From the cell containing the given text, extract its center point as [X, Y] coordinate. 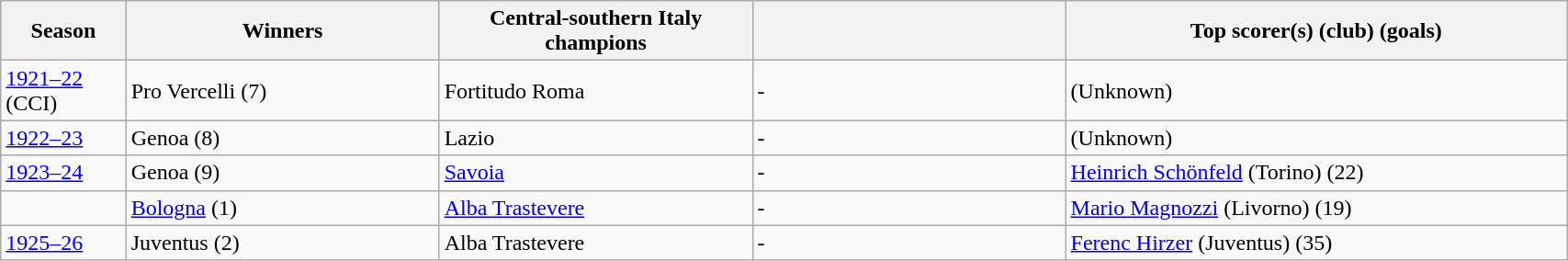
Juventus (2) [283, 243]
1922–23 [63, 138]
1923–24 [63, 173]
Top scorer(s) (club) (goals) [1316, 31]
Ferenc Hirzer (Juventus) (35) [1316, 243]
Lazio [595, 138]
Pro Vercelli (7) [283, 90]
Winners [283, 31]
Heinrich Schönfeld (Torino) (22) [1316, 173]
1925–26 [63, 243]
Fortitudo Roma [595, 90]
Central-southern Italy champions [595, 31]
Bologna (1) [283, 208]
Mario Magnozzi (Livorno) (19) [1316, 208]
Season [63, 31]
Genoa (9) [283, 173]
1921–22(CCI) [63, 90]
Genoa (8) [283, 138]
Savoia [595, 173]
